Return [X, Y] of the center of cell containing provided text 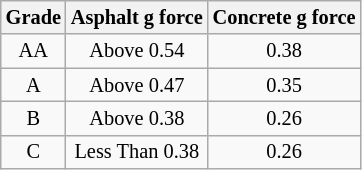
Above 0.38 [137, 118]
Above 0.54 [137, 51]
0.35 [284, 85]
A [34, 85]
AA [34, 51]
Above 0.47 [137, 85]
C [34, 152]
0.38 [284, 51]
Grade [34, 17]
B [34, 118]
Less Than 0.38 [137, 152]
Asphalt g force [137, 17]
Concrete g force [284, 17]
